Capture the cell that displays the provided text and extract its (x, y) central coordinate. 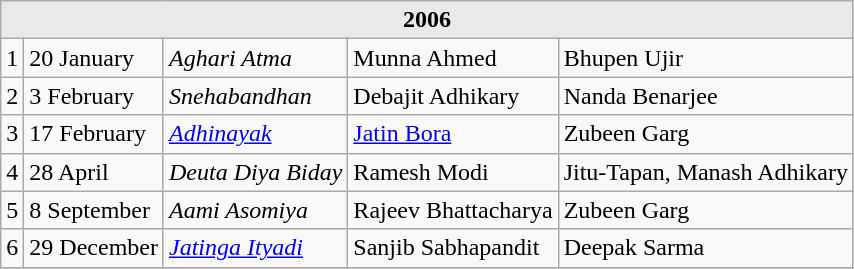
8 September (94, 210)
20 January (94, 58)
17 February (94, 134)
Adhinayak (255, 134)
Jitu-Tapan, Manash Adhikary (706, 172)
Nanda Benarjee (706, 96)
3 (12, 134)
Jatinga Ityadi (255, 248)
Aghari Atma (255, 58)
29 December (94, 248)
5 (12, 210)
Snehabandhan (255, 96)
1 (12, 58)
2 (12, 96)
Deepak Sarma (706, 248)
Deuta Diya Biday (255, 172)
3 February (94, 96)
Jatin Bora (453, 134)
Ramesh Modi (453, 172)
Sanjib Sabhapandit (453, 248)
Aami Asomiya (255, 210)
28 April (94, 172)
Bhupen Ujir (706, 58)
6 (12, 248)
4 (12, 172)
Debajit Adhikary (453, 96)
Rajeev Bhattacharya (453, 210)
Munna Ahmed (453, 58)
2006 (428, 20)
